Provide the [x, y] coordinate of the cell's center where the given text is located.  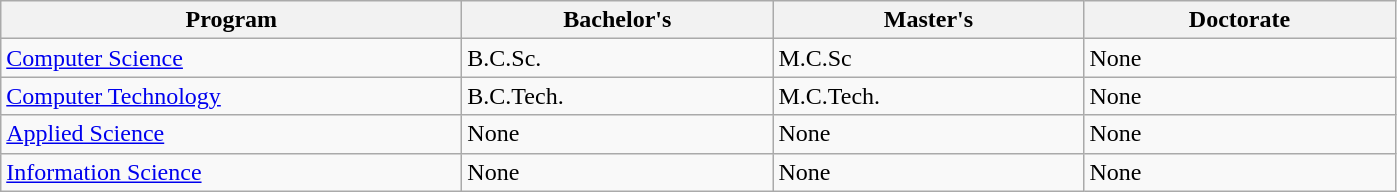
M.C.Sc [928, 58]
Doctorate [1240, 20]
Applied Science [232, 134]
Computer Technology [232, 96]
Master's [928, 20]
B.C.Sc. [618, 58]
Bachelor's [618, 20]
Information Science [232, 172]
Program [232, 20]
Computer Science [232, 58]
M.C.Tech. [928, 96]
B.C.Tech. [618, 96]
